Output the [x, y] coordinate of the center of the cell containing the given text.  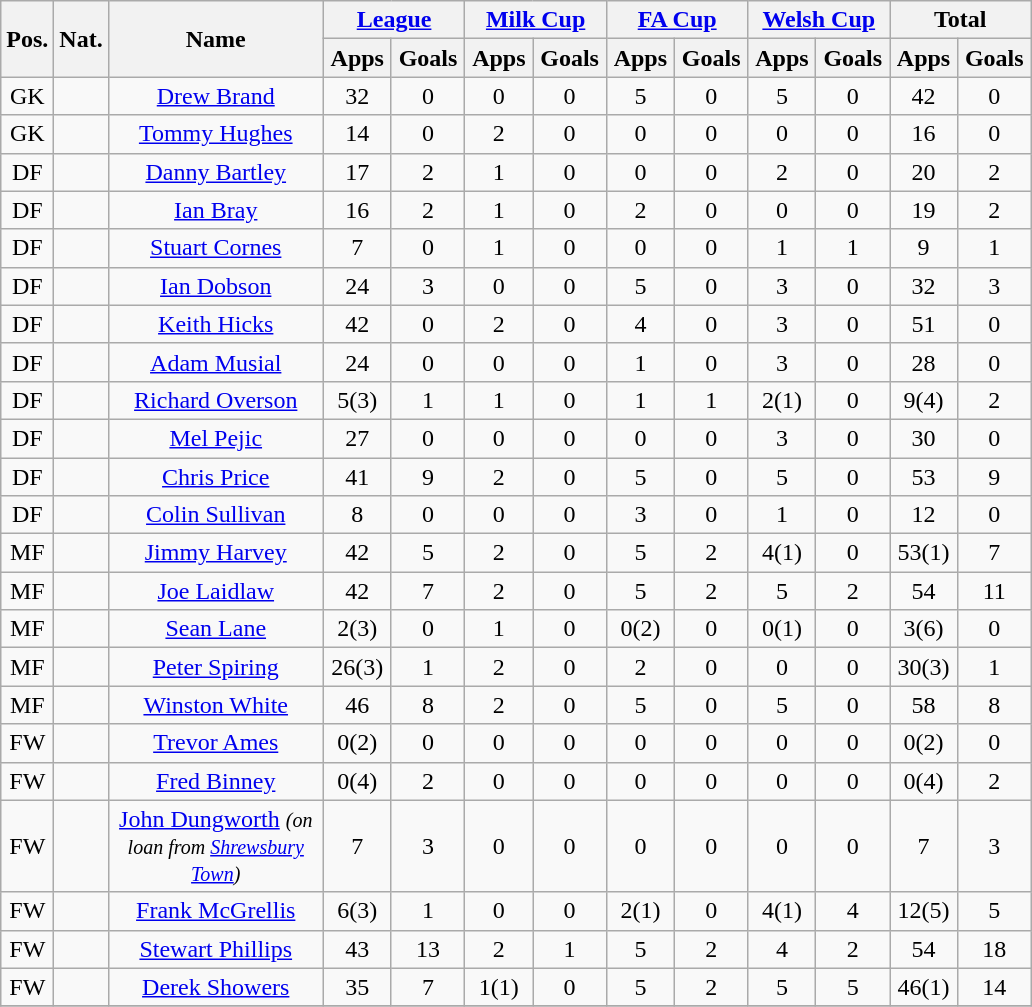
11 [994, 591]
Name [216, 39]
30 [924, 438]
58 [924, 705]
Drew Brand [216, 96]
Jimmy Harvey [216, 553]
Adam Musial [216, 362]
35 [357, 987]
53 [924, 477]
Colin Sullivan [216, 515]
Stuart Cornes [216, 248]
19 [924, 210]
Joe Laidlaw [216, 591]
13 [428, 949]
18 [994, 949]
Peter Spiring [216, 667]
Trevor Ames [216, 743]
41 [357, 477]
3(6) [924, 629]
Winston White [216, 705]
30(3) [924, 667]
26(3) [357, 667]
John Dungworth (on loan from Shrewsbury Town) [216, 846]
Nat. [81, 39]
Ian Bray [216, 210]
Frank McGrellis [216, 911]
27 [357, 438]
Richard Overson [216, 400]
46 [357, 705]
12(5) [924, 911]
Danny Bartley [216, 172]
46(1) [924, 987]
League [394, 20]
43 [357, 949]
Sean Lane [216, 629]
FA Cup [677, 20]
Tommy Hughes [216, 134]
20 [924, 172]
Welsh Cup [819, 20]
51 [924, 324]
Stewart Phillips [216, 949]
5(3) [357, 400]
Keith Hicks [216, 324]
53(1) [924, 553]
0(1) [782, 629]
Total [961, 20]
Ian Dobson [216, 286]
12 [924, 515]
9(4) [924, 400]
6(3) [357, 911]
28 [924, 362]
Mel Pejic [216, 438]
2(3) [357, 629]
1(1) [499, 987]
Fred Binney [216, 781]
Milk Cup [536, 20]
17 [357, 172]
Pos. [28, 39]
Derek Showers [216, 987]
Chris Price [216, 477]
